Return [X, Y] of the center of cell containing provided text 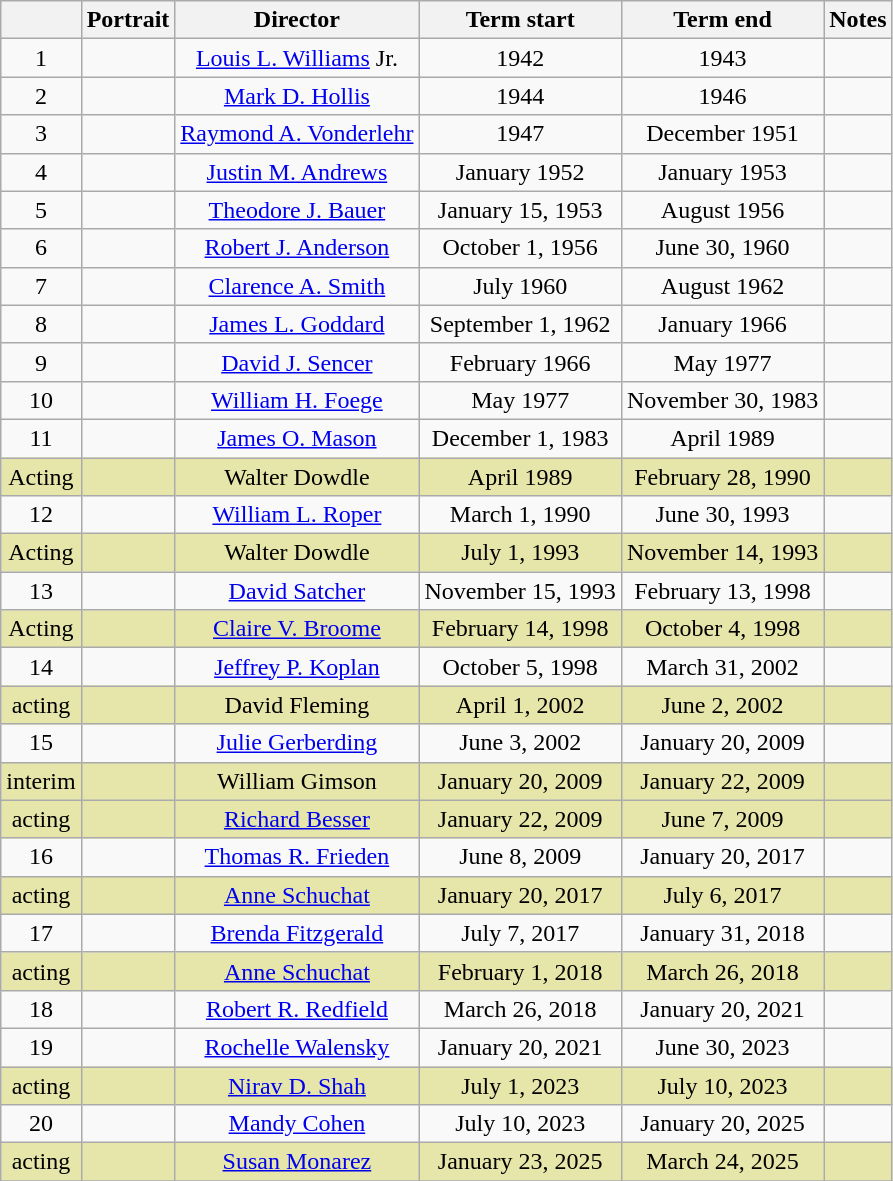
20 [41, 1124]
June 7, 2009 [722, 819]
Thomas R. Frieden [297, 857]
interim [41, 781]
James O. Mason [297, 438]
January 23, 2025 [520, 1162]
1 [41, 58]
4 [41, 172]
William H. Foege [297, 400]
Jeffrey P. Koplan [297, 667]
18 [41, 1009]
David J. Sencer [297, 362]
12 [41, 515]
7 [41, 286]
March 1, 1990 [520, 515]
Mandy Cohen [297, 1124]
10 [41, 400]
November 15, 1993 [520, 591]
Notes [858, 20]
July 1, 1993 [520, 553]
Justin M. Andrews [297, 172]
July 1, 2023 [520, 1085]
William Gimson [297, 781]
9 [41, 362]
1946 [722, 96]
October 5, 1998 [520, 667]
July 6, 2017 [722, 895]
January 1966 [722, 324]
Term start [520, 20]
Robert J. Anderson [297, 248]
3 [41, 134]
David Fleming [297, 705]
January 1953 [722, 172]
Portrait [128, 20]
William L. Roper [297, 515]
November 14, 1993 [722, 553]
6 [41, 248]
Julie Gerberding [297, 743]
11 [41, 438]
1943 [722, 58]
Brenda Fitzgerald [297, 933]
5 [41, 210]
8 [41, 324]
June 2, 2002 [722, 705]
January 31, 2018 [722, 933]
April 1, 2002 [520, 705]
December 1951 [722, 134]
Theodore J. Bauer [297, 210]
Raymond A. Vonderlehr [297, 134]
June 30, 2023 [722, 1047]
1947 [520, 134]
14 [41, 667]
Rochelle Walensky [297, 1047]
June 8, 2009 [520, 857]
1944 [520, 96]
19 [41, 1047]
Claire V. Broome [297, 629]
1942 [520, 58]
Richard Besser [297, 819]
November 30, 1983 [722, 400]
June 30, 1993 [722, 515]
January 20, 2025 [722, 1124]
January 1952 [520, 172]
16 [41, 857]
Mark D. Hollis [297, 96]
Clarence A. Smith [297, 286]
March 31, 2002 [722, 667]
January 15, 1953 [520, 210]
July 1960 [520, 286]
February 1966 [520, 362]
July 7, 2017 [520, 933]
March 24, 2025 [722, 1162]
17 [41, 933]
October 4, 1998 [722, 629]
February 14, 1998 [520, 629]
Robert R. Redfield [297, 1009]
Susan Monarez [297, 1162]
September 1, 1962 [520, 324]
February 13, 1998 [722, 591]
Louis L. Williams Jr. [297, 58]
October 1, 1956 [520, 248]
Term end [722, 20]
August 1956 [722, 210]
February 1, 2018 [520, 971]
13 [41, 591]
15 [41, 743]
David Satcher [297, 591]
June 30, 1960 [722, 248]
Director [297, 20]
James L. Goddard [297, 324]
2 [41, 96]
August 1962 [722, 286]
Nirav D. Shah [297, 1085]
December 1, 1983 [520, 438]
June 3, 2002 [520, 743]
February 28, 1990 [722, 477]
